Identify which cell holds the provided text, then report its (X, Y) central coordinate. 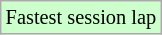
Fastest session lap (81, 17)
